Provide the [X, Y] coordinate of the cell's center where the given text is located.  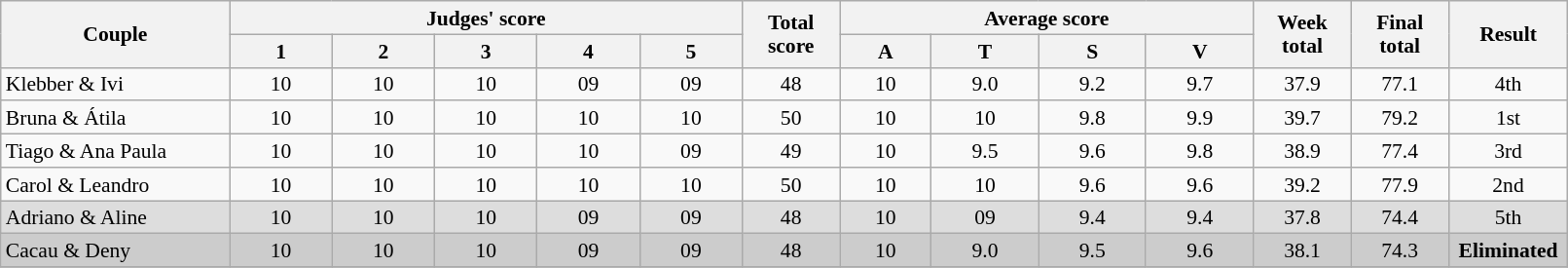
5 [691, 51]
37.9 [1302, 84]
S [1092, 51]
Adriano & Aline [115, 217]
9.2 [1092, 84]
77.1 [1400, 84]
Average score [1047, 18]
Final total [1400, 34]
Total score [791, 34]
2 [383, 51]
Carol & Leandro [115, 184]
1st [1509, 118]
79.2 [1400, 118]
37.8 [1302, 217]
3rd [1509, 151]
4 [588, 51]
49 [791, 151]
1 [280, 51]
5th [1509, 217]
A [886, 51]
39.2 [1302, 184]
38.9 [1302, 151]
Klebber & Ivi [115, 84]
3 [487, 51]
Week total [1302, 34]
74.4 [1400, 217]
77.9 [1400, 184]
38.1 [1302, 250]
Bruna & Átila [115, 118]
9.7 [1199, 84]
77.4 [1400, 151]
Tiago & Ana Paula [115, 151]
Judges' score [487, 18]
39.7 [1302, 118]
2nd [1509, 184]
74.3 [1400, 250]
4th [1509, 84]
9.9 [1199, 118]
Cacau & Deny [115, 250]
T [985, 51]
V [1199, 51]
Couple [115, 34]
Eliminated [1509, 250]
Result [1509, 34]
